Scan for the cell matching the given text and deliver its [x, y] coordinate at center. 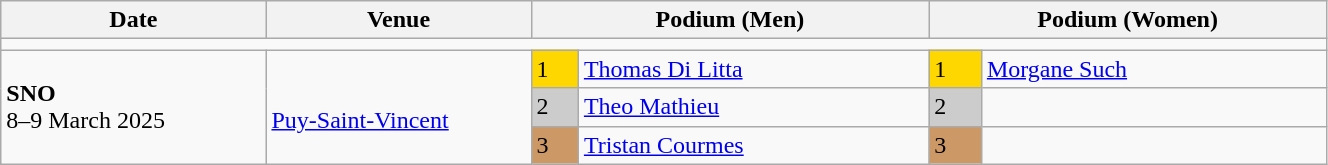
Podium (Women) [1128, 20]
Venue [398, 20]
SNO 8–9 March 2025 [134, 107]
Thomas Di Litta [753, 69]
Podium (Men) [730, 20]
Tristan Courmes [753, 145]
Puy-Saint-Vincent [398, 107]
Morgane Such [1154, 69]
Theo Mathieu [753, 107]
Date [134, 20]
